Identify which cell holds the provided text, then report its [X, Y] central coordinate. 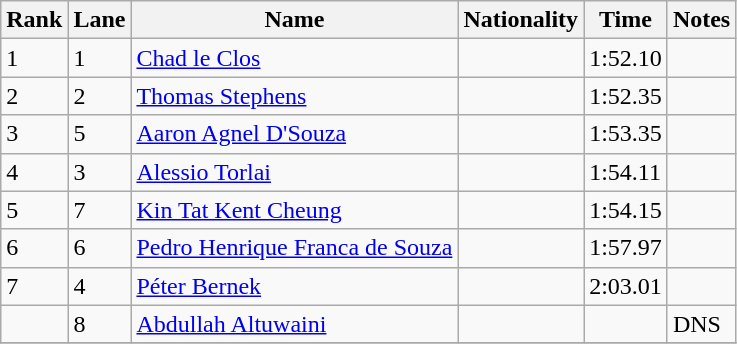
1:52.10 [626, 58]
1:54.15 [626, 210]
2:03.01 [626, 286]
8 [100, 324]
1:54.11 [626, 172]
Lane [100, 20]
Name [294, 20]
Rank [34, 20]
Abdullah Altuwaini [294, 324]
1:52.35 [626, 96]
1:57.97 [626, 248]
Notes [701, 20]
Alessio Torlai [294, 172]
Thomas Stephens [294, 96]
Aaron Agnel D'Souza [294, 134]
Chad le Clos [294, 58]
Pedro Henrique Franca de Souza [294, 248]
Kin Tat Kent Cheung [294, 210]
Péter Bernek [294, 286]
Nationality [521, 20]
DNS [701, 324]
1:53.35 [626, 134]
Time [626, 20]
